Pinpoint the cell where the given text exists, returning its [x, y] midpoint coordinate. 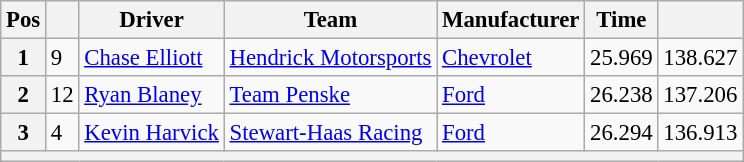
Team Penske [330, 95]
Hendrick Motorsports [330, 58]
2 [24, 95]
9 [62, 58]
Team [330, 20]
1 [24, 58]
3 [24, 133]
137.206 [700, 95]
26.294 [622, 133]
Driver [152, 20]
Chevrolet [511, 58]
12 [62, 95]
Kevin Harvick [152, 133]
Time [622, 20]
136.913 [700, 133]
Pos [24, 20]
Chase Elliott [152, 58]
Stewart-Haas Racing [330, 133]
4 [62, 133]
Manufacturer [511, 20]
138.627 [700, 58]
25.969 [622, 58]
Ryan Blaney [152, 95]
26.238 [622, 95]
